Locate the cell with the specified text and output its [X, Y] center coordinate. 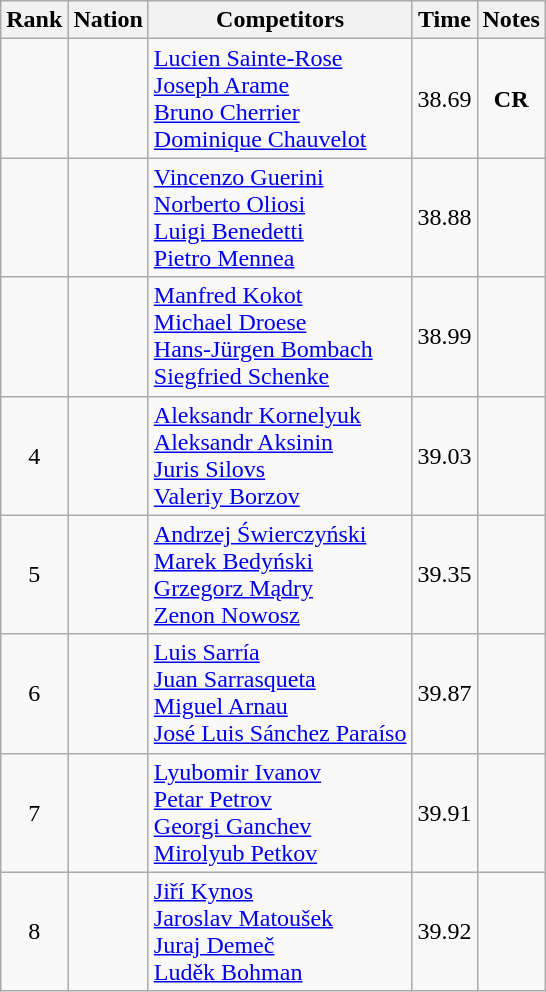
4 [34, 456]
Time [444, 20]
38.99 [444, 336]
Lucien Sainte-RoseJoseph ArameBruno CherrierDominique Chauvelot [280, 98]
Aleksandr KornelyukAleksandr AksininJuris SilovsValeriy Borzov [280, 456]
39.91 [444, 812]
Rank [34, 20]
Luis SarríaJuan SarrasquetaMiguel ArnauJosé Luis Sánchez Paraíso [280, 694]
6 [34, 694]
38.69 [444, 98]
Lyubomir IvanovPetar PetrovGeorgi GanchevMirolyub Petkov [280, 812]
Andrzej ŚwierczyńskiMarek BedyńskiGrzegorz MądryZenon Nowosz [280, 574]
Competitors [280, 20]
Notes [511, 20]
7 [34, 812]
39.87 [444, 694]
5 [34, 574]
39.35 [444, 574]
39.03 [444, 456]
38.88 [444, 218]
Nation [108, 20]
CR [511, 98]
8 [34, 932]
Jiří KynosJaroslav MatoušekJuraj DemečLuděk Bohman [280, 932]
39.92 [444, 932]
Vincenzo GueriniNorberto OliosiLuigi BenedettiPietro Mennea [280, 218]
Manfred KokotMichael DroeseHans-Jürgen BombachSiegfried Schenke [280, 336]
